Find where the given text appears and provide that cell's center as [X, Y] coordinate. 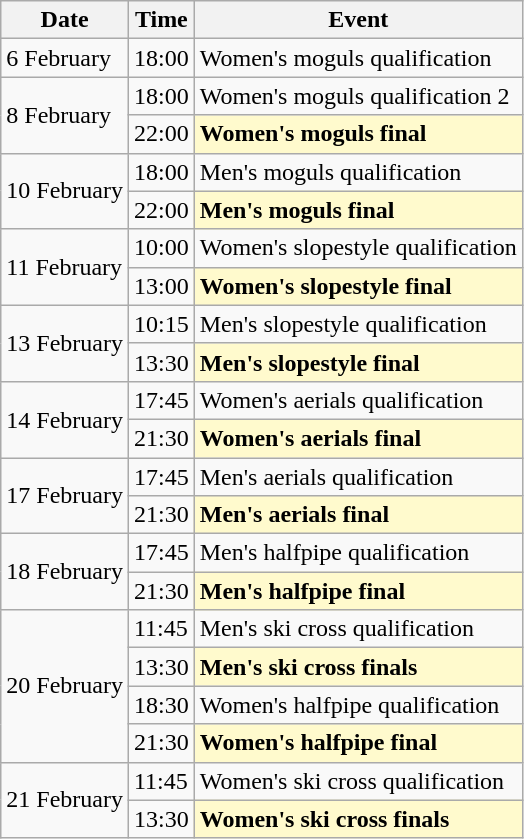
Event [358, 20]
17 February [65, 496]
13:00 [161, 286]
20 February [65, 686]
Men's ski cross finals [358, 667]
Women's ski cross qualification [358, 781]
Women's aerials qualification [358, 400]
Men's slopestyle qualification [358, 324]
10:00 [161, 248]
Women's moguls qualification 2 [358, 96]
Men's halfpipe final [358, 591]
6 February [65, 58]
Men's slopestyle final [358, 362]
Men's halfpipe qualification [358, 553]
Men's ski cross qualification [358, 629]
Women's slopestyle final [358, 286]
Men's moguls final [358, 210]
Women's slopestyle qualification [358, 248]
Women's halfpipe qualification [358, 705]
21 February [65, 800]
Men's aerials final [358, 515]
Women's ski cross finals [358, 819]
Men's moguls qualification [358, 172]
Women's moguls final [358, 134]
10:15 [161, 324]
Men's aerials qualification [358, 477]
18:30 [161, 705]
Women's aerials final [358, 438]
Women's moguls qualification [358, 58]
Time [161, 20]
Women's halfpipe final [358, 743]
14 February [65, 419]
Date [65, 20]
13 February [65, 343]
11 February [65, 267]
8 February [65, 115]
10 February [65, 191]
18 February [65, 572]
